Output the [X, Y] coordinate of the center of the cell containing the given text.  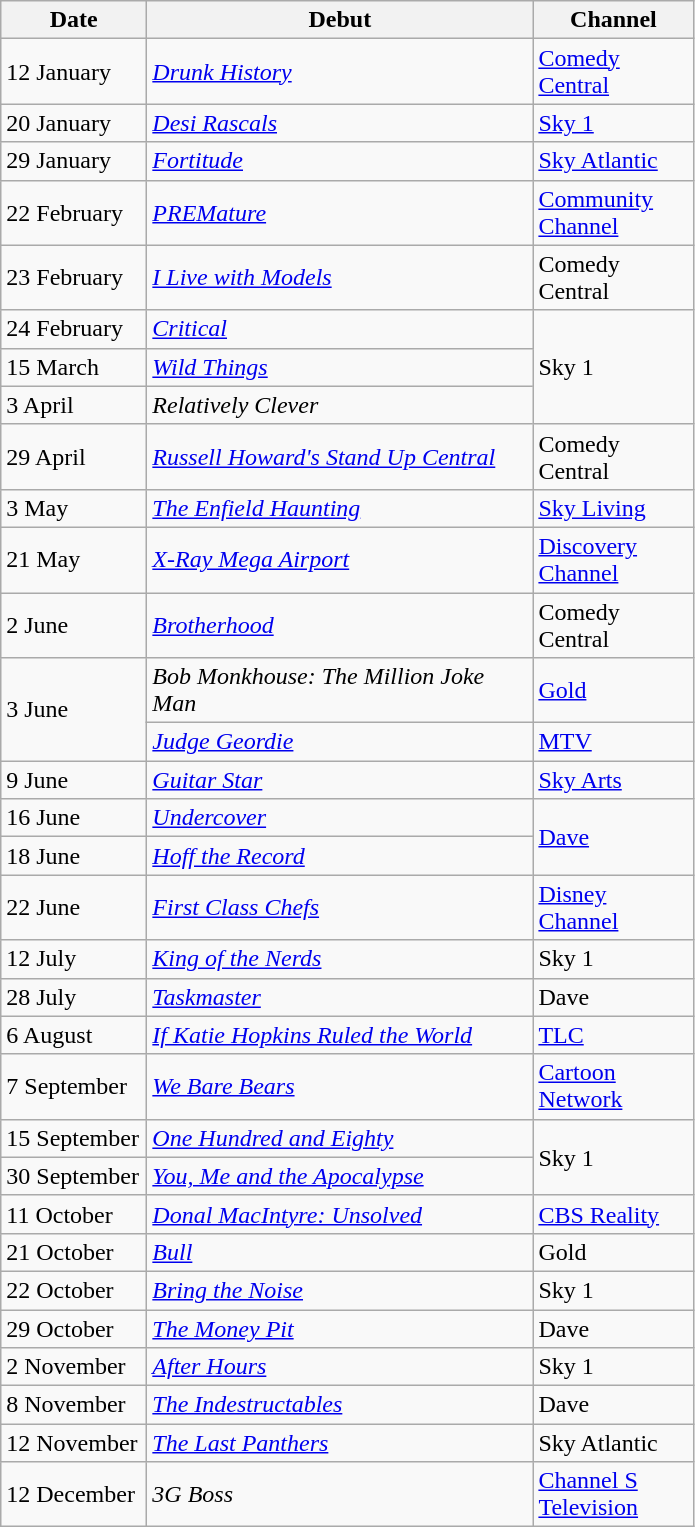
If Katie Hopkins Ruled the World [340, 1035]
2 June [74, 624]
The Last Panthers [340, 1443]
Cartoon Network [614, 1086]
MTV [614, 742]
Critical [340, 329]
30 September [74, 1176]
15 September [74, 1138]
9 June [74, 780]
23 February [74, 278]
I Live with Models [340, 278]
21 October [74, 1252]
20 January [74, 123]
22 February [74, 212]
22 June [74, 908]
3 May [74, 508]
Bob Monkhouse: The Million Joke Man [340, 690]
Sky Arts [614, 780]
Fortitude [340, 161]
Guitar Star [340, 780]
The Indestructables [340, 1405]
6 August [74, 1035]
Disney Channel [614, 908]
22 October [74, 1290]
After Hours [340, 1367]
Community Channel [614, 212]
The Money Pit [340, 1329]
12 July [74, 959]
7 September [74, 1086]
3 April [74, 405]
3G Boss [340, 1494]
The Enfield Haunting [340, 508]
Date [74, 20]
Wild Things [340, 367]
Taskmaster [340, 997]
Sky Living [614, 508]
Hoff the Record [340, 856]
29 October [74, 1329]
Bull [340, 1252]
Debut [340, 20]
29 April [74, 456]
King of the Nerds [340, 959]
8 November [74, 1405]
CBS Reality [614, 1214]
Bring the Noise [340, 1290]
We Bare Bears [340, 1086]
Drunk History [340, 72]
18 June [74, 856]
29 January [74, 161]
12 January [74, 72]
11 October [74, 1214]
3 June [74, 710]
One Hundred and Eighty [340, 1138]
12 November [74, 1443]
First Class Chefs [340, 908]
Desi Rascals [340, 123]
12 December [74, 1494]
X-Ray Mega Airport [340, 560]
Discovery Channel [614, 560]
Brotherhood [340, 624]
TLC [614, 1035]
15 March [74, 367]
Channel [614, 20]
2 November [74, 1367]
Russell Howard's Stand Up Central [340, 456]
28 July [74, 997]
21 May [74, 560]
Donal MacIntyre: Unsolved [340, 1214]
Channel S Television [614, 1494]
You, Me and the Apocalypse [340, 1176]
16 June [74, 818]
Undercover [340, 818]
Judge Geordie [340, 742]
PREMature [340, 212]
Relatively Clever [340, 405]
24 February [74, 329]
